For the text-containing cell, return its midpoint in (x, y) coordinate format. 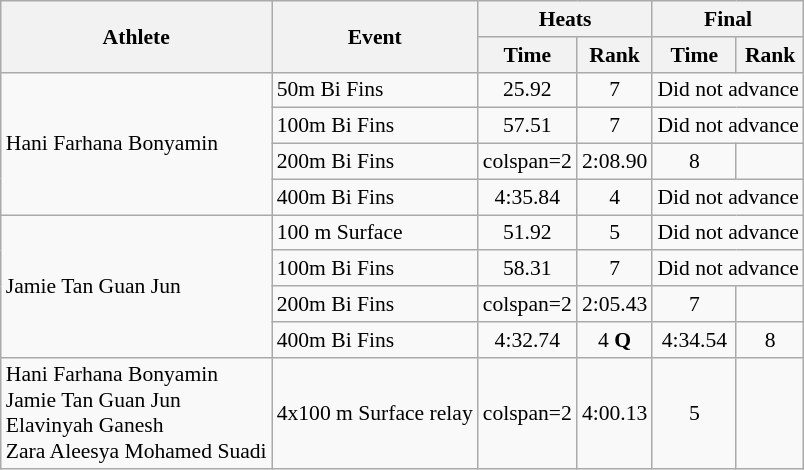
4:34.54 (694, 340)
57.51 (528, 126)
100 m Surface (375, 233)
Jamie Tan Guan Jun (136, 286)
Hani Farhana Bonyamin (136, 143)
Heats (566, 19)
Hani Farhana BonyaminJamie Tan Guan JunElavinyah GaneshZara Aleesya Mohamed Suadi (136, 413)
4 (614, 197)
Athlete (136, 36)
4:00.13 (614, 413)
Event (375, 36)
4 Q (614, 340)
50m Bi Fins (375, 90)
4:32.74 (528, 340)
51.92 (528, 233)
2:08.90 (614, 162)
4x100 m Surface relay (375, 413)
Final (728, 19)
58.31 (528, 269)
25.92 (528, 90)
4:35.84 (528, 197)
2:05.43 (614, 304)
